Output the [X, Y] coordinate of the center of the cell containing the given text.  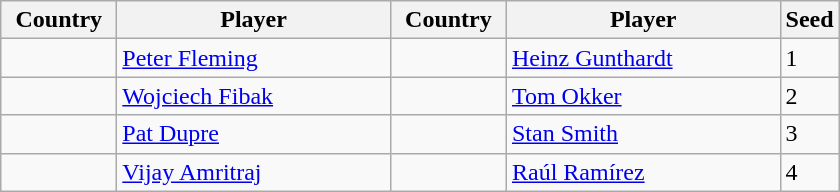
Wojciech Fibak [254, 96]
Stan Smith [643, 134]
Peter Fleming [254, 58]
3 [810, 134]
Vijay Amritraj [254, 172]
Tom Okker [643, 96]
2 [810, 96]
1 [810, 58]
Heinz Gunthardt [643, 58]
Raúl Ramírez [643, 172]
4 [810, 172]
Pat Dupre [254, 134]
Seed [810, 20]
